Pinpoint the cell where the given text exists, returning its (X, Y) midpoint coordinate. 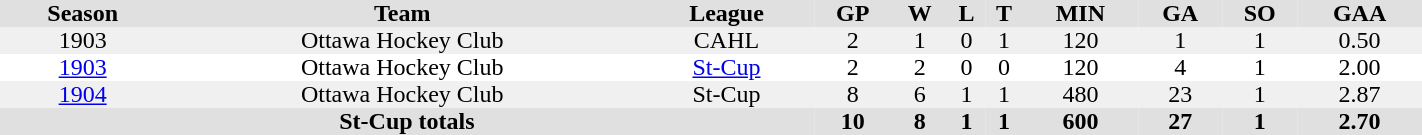
St-Cup totals (407, 122)
2.87 (1360, 94)
Season (82, 14)
SO (1260, 14)
1904 (82, 94)
10 (853, 122)
27 (1180, 122)
4 (1180, 68)
0.50 (1360, 40)
480 (1080, 94)
Team (402, 14)
6 (920, 94)
600 (1080, 122)
L (966, 14)
GA (1180, 14)
GAA (1360, 14)
23 (1180, 94)
2.70 (1360, 122)
GP (853, 14)
2.00 (1360, 68)
W (920, 14)
MIN (1080, 14)
League (726, 14)
T (1004, 14)
CAHL (726, 40)
